Locate the cell with the specified text and output its [x, y] center coordinate. 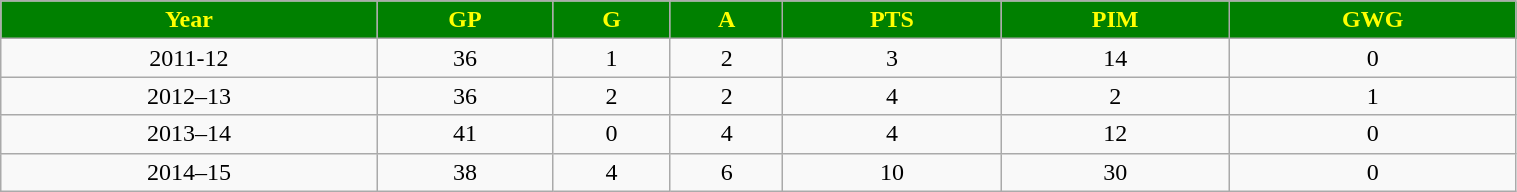
6 [726, 172]
PIM [1115, 20]
A [726, 20]
GP [465, 20]
2013–14 [189, 134]
38 [465, 172]
2011-12 [189, 58]
12 [1115, 134]
PTS [892, 20]
Year [189, 20]
2014–15 [189, 172]
2012–13 [189, 96]
10 [892, 172]
G [612, 20]
14 [1115, 58]
30 [1115, 172]
GWG [1372, 20]
3 [892, 58]
41 [465, 134]
